Identify which cell holds the provided text, then report its (x, y) central coordinate. 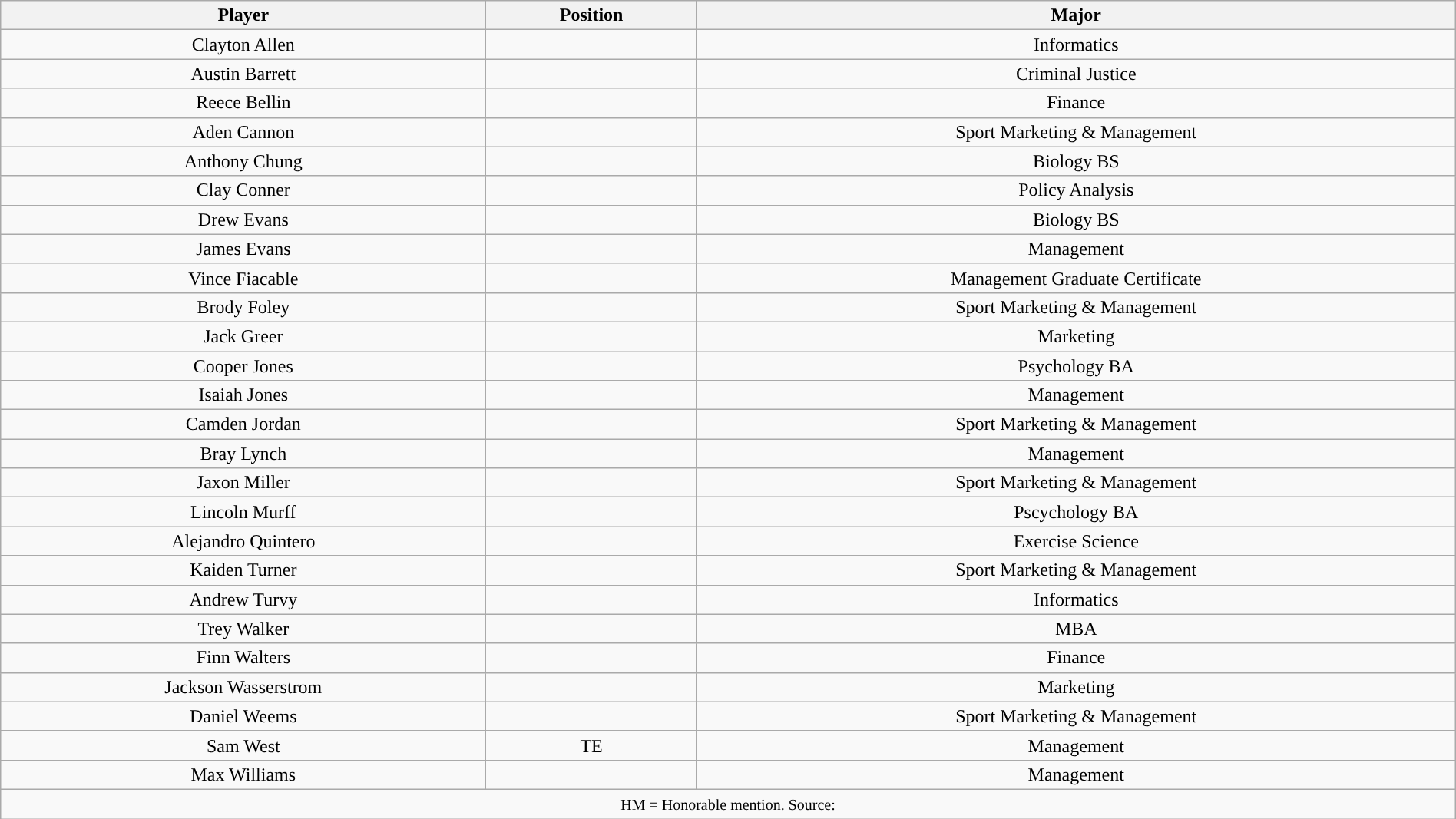
Aden Cannon (243, 132)
Psychology BA (1076, 366)
Major (1076, 15)
Finn Walters (243, 658)
Clayton Allen (243, 45)
Trey Walker (243, 629)
Jaxon Miller (243, 483)
Daniel Weems (243, 716)
Isaiah Jones (243, 395)
Alejandro Quintero (243, 541)
Anthony Chung (243, 161)
Kaiden Turner (243, 570)
Management Graduate Certificate (1076, 278)
Clay Conner (243, 190)
Austin Barrett (243, 74)
Lincoln Murff (243, 512)
Max Williams (243, 774)
Jackson Wasserstrom (243, 687)
Pscychology BA (1076, 512)
Cooper Jones (243, 366)
Position (591, 15)
Sam West (243, 745)
Brody Foley (243, 307)
Exercise Science (1076, 541)
Reece Bellin (243, 103)
Player (243, 15)
Bray Lynch (243, 454)
HM = Honorable mention. Source: (728, 804)
James Evans (243, 249)
Drew Evans (243, 220)
Policy Analysis (1076, 190)
Jack Greer (243, 336)
MBA (1076, 629)
Andrew Turvy (243, 599)
Vince Fiacable (243, 278)
TE (591, 745)
Camden Jordan (243, 424)
Criminal Justice (1076, 74)
